Output the (x, y) coordinate of the center of the cell containing the given text.  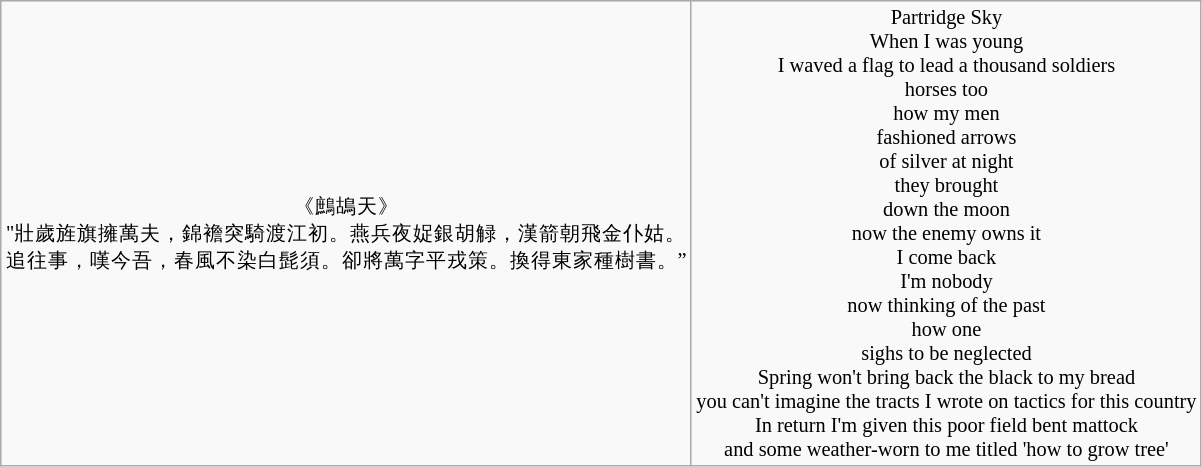
《鷓鴣天》"壯歲旌旗擁萬夫，錦襜突騎渡江初。燕兵夜娖銀胡觮，漢箭朝飛金仆姑。追往事，嘆今吾，春風不染白髭須。卻將萬字平戎策。換得東家種樹書。” (346, 233)
